Capture the cell that displays the provided text and extract its [x, y] central coordinate. 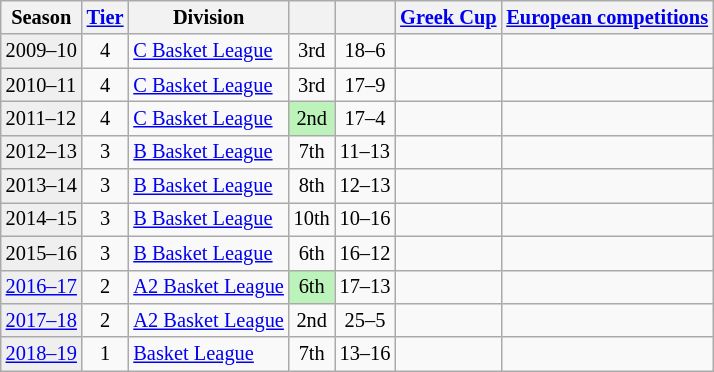
18–6 [366, 51]
Tier [106, 17]
8th [312, 186]
10–16 [366, 219]
12–13 [366, 186]
European competitions [607, 17]
17–4 [366, 118]
17–9 [366, 85]
2014–15 [42, 219]
2011–12 [42, 118]
2013–14 [42, 186]
17–13 [366, 287]
Division [208, 17]
2016–17 [42, 287]
13–16 [366, 354]
1 [106, 354]
2010–11 [42, 85]
Greek Cup [448, 17]
2012–13 [42, 152]
Basket League [208, 354]
2009–10 [42, 51]
25–5 [366, 320]
2017–18 [42, 320]
10th [312, 219]
2015–16 [42, 253]
2018–19 [42, 354]
16–12 [366, 253]
11–13 [366, 152]
Season [42, 17]
